Search for the cell housing the specified text and yield its (X, Y) center coordinate. 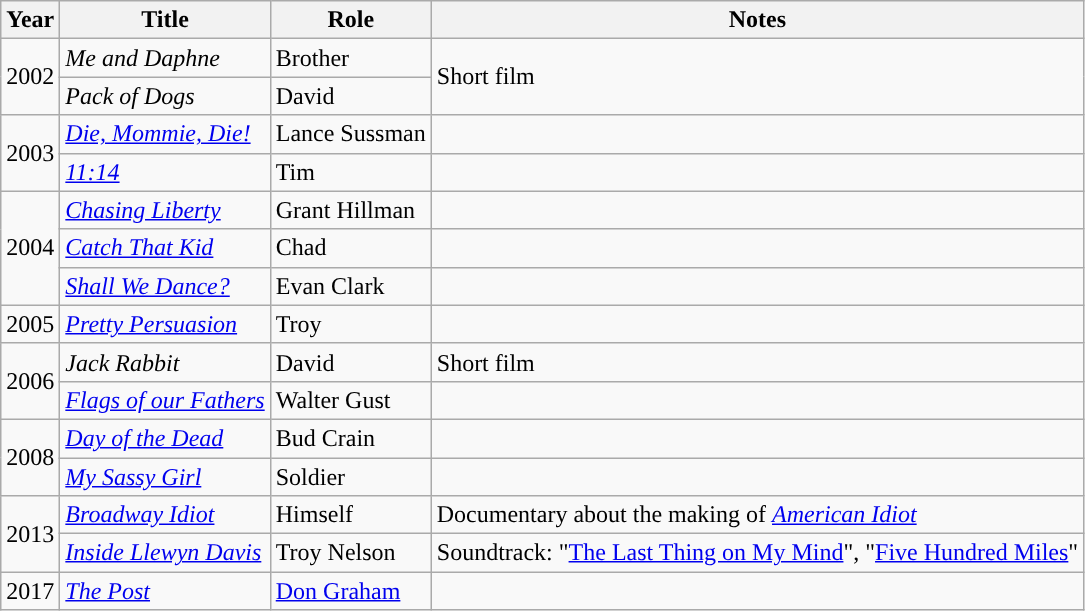
Soundtrack: "The Last Thing on My Mind", "Five Hundred Miles" (757, 553)
Role (350, 20)
Lance Sussman (350, 134)
Inside Llewyn Davis (165, 553)
2017 (30, 591)
Day of the Dead (165, 438)
Broadway Idiot (165, 515)
Die, Mommie, Die! (165, 134)
Soldier (350, 477)
Notes (757, 20)
Pretty Persuasion (165, 324)
2002 (30, 77)
2004 (30, 248)
Documentary about the making of American Idiot (757, 515)
Walter Gust (350, 400)
Troy Nelson (350, 553)
Me and Daphne (165, 58)
Flags of our Fathers (165, 400)
Pack of Dogs (165, 96)
Shall We Dance? (165, 286)
Tim (350, 172)
Catch That Kid (165, 248)
Title (165, 20)
Brother (350, 58)
Chasing Liberty (165, 210)
Evan Clark (350, 286)
Grant Hillman (350, 210)
Jack Rabbit (165, 362)
2013 (30, 534)
2006 (30, 381)
Year (30, 20)
My Sassy Girl (165, 477)
11:14 (165, 172)
Himself (350, 515)
2003 (30, 153)
Don Graham (350, 591)
2008 (30, 457)
2005 (30, 324)
Bud Crain (350, 438)
Chad (350, 248)
The Post (165, 591)
Troy (350, 324)
